Scan for the cell matching the given text and deliver its (x, y) coordinate at center. 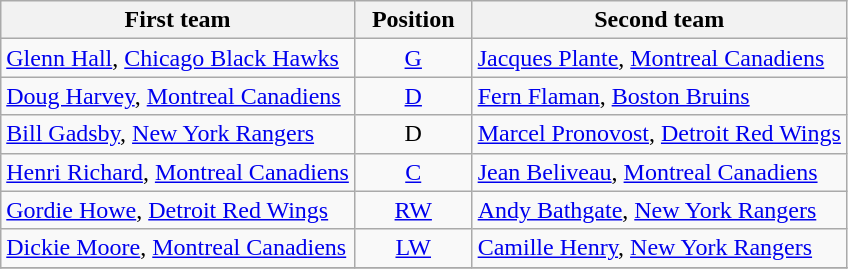
Marcel Pronovost, Detroit Red Wings (659, 134)
LW (413, 248)
First team (178, 20)
Doug Harvey, Montreal Canadiens (178, 96)
Andy Bathgate, New York Rangers (659, 210)
G (413, 58)
Jean Beliveau, Montreal Canadiens (659, 172)
Second team (659, 20)
Camille Henry, New York Rangers (659, 248)
Glenn Hall, Chicago Black Hawks (178, 58)
Jacques Plante, Montreal Canadiens (659, 58)
Bill Gadsby, New York Rangers (178, 134)
Gordie Howe, Detroit Red Wings (178, 210)
Fern Flaman, Boston Bruins (659, 96)
RW (413, 210)
C (413, 172)
Dickie Moore, Montreal Canadiens (178, 248)
Henri Richard, Montreal Canadiens (178, 172)
Position (413, 20)
